Return [x, y] of the center of cell containing provided text 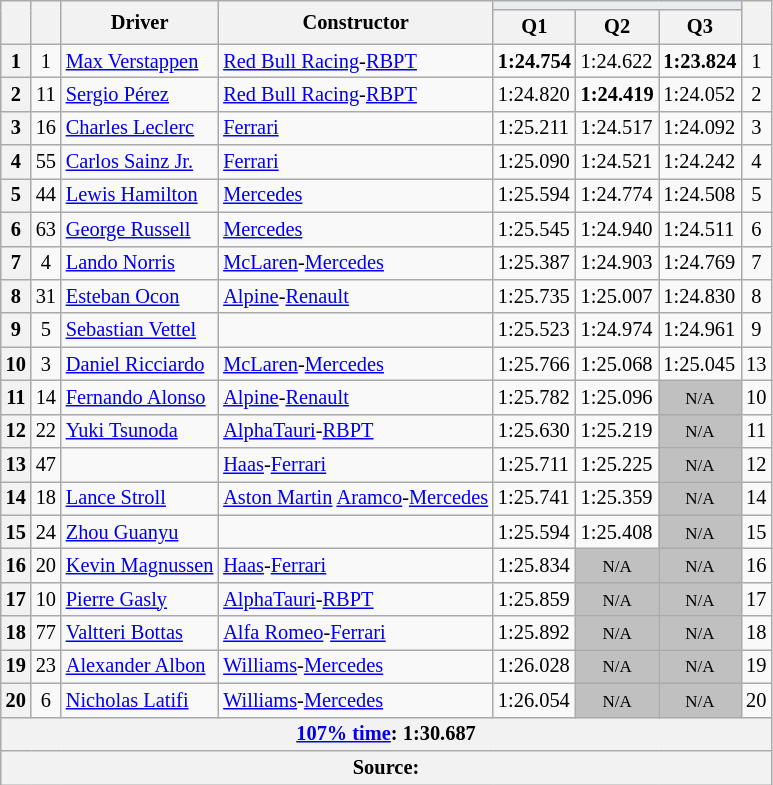
1:24.622 [618, 61]
1:24.242 [700, 162]
1:25.387 [534, 263]
1:25.711 [534, 465]
1:25.090 [534, 162]
1:24.830 [700, 296]
1:26.054 [534, 700]
1:25.741 [534, 498]
Lance Stroll [140, 498]
1:24.419 [618, 94]
1:24.940 [618, 229]
1:23.824 [700, 61]
Driver [140, 22]
1:25.359 [618, 498]
Alexander Albon [140, 666]
107% time: 1:30.687 [386, 734]
1:25.007 [618, 296]
George Russell [140, 229]
1:25.219 [618, 431]
44 [46, 195]
1:24.517 [618, 128]
1:25.408 [618, 532]
1:24.774 [618, 195]
Sebastian Vettel [140, 330]
Q2 [618, 27]
24 [46, 532]
1:25.545 [534, 229]
Fernando Alonso [140, 397]
Pierre Gasly [140, 599]
1:25.782 [534, 397]
1:24.508 [700, 195]
Q3 [700, 27]
1:24.974 [618, 330]
31 [46, 296]
1:25.211 [534, 128]
Lando Norris [140, 263]
1:25.766 [534, 364]
Source: [386, 767]
63 [46, 229]
1:25.892 [534, 633]
1:25.859 [534, 599]
Constructor [356, 22]
47 [46, 465]
1:24.820 [534, 94]
1:26.028 [534, 666]
1:24.903 [618, 263]
1:24.052 [700, 94]
1:25.523 [534, 330]
22 [46, 431]
1:25.735 [534, 296]
77 [46, 633]
23 [46, 666]
Max Verstappen [140, 61]
1:24.521 [618, 162]
Nicholas Latifi [140, 700]
Alfa Romeo-Ferrari [356, 633]
Kevin Magnussen [140, 565]
1:24.754 [534, 61]
1:24.961 [700, 330]
Zhou Guanyu [140, 532]
Aston Martin Aramco-Mercedes [356, 498]
1:24.511 [700, 229]
55 [46, 162]
1:25.225 [618, 465]
1:25.096 [618, 397]
Yuki Tsunoda [140, 431]
Daniel Ricciardo [140, 364]
Charles Leclerc [140, 128]
Q1 [534, 27]
1:25.068 [618, 364]
1:25.834 [534, 565]
Valtteri Bottas [140, 633]
1:25.630 [534, 431]
Carlos Sainz Jr. [140, 162]
Esteban Ocon [140, 296]
1:25.045 [700, 364]
1:24.769 [700, 263]
1:24.092 [700, 128]
Lewis Hamilton [140, 195]
Sergio Pérez [140, 94]
